For the text-containing cell, return its midpoint in [X, Y] coordinate format. 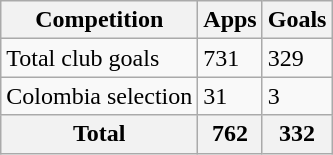
3 [297, 96]
Competition [100, 20]
329 [297, 58]
Total [100, 134]
Total club goals [100, 58]
332 [297, 134]
Colombia selection [100, 96]
Goals [297, 20]
731 [230, 58]
762 [230, 134]
31 [230, 96]
Apps [230, 20]
